From the cell containing the given text, extract its center point as [x, y] coordinate. 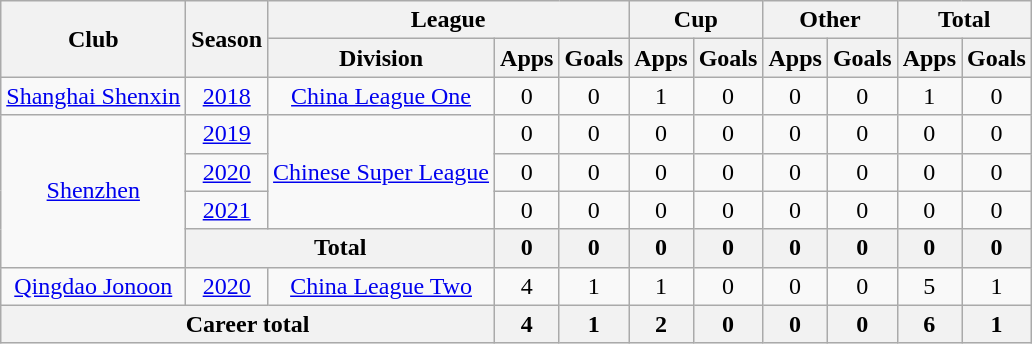
6 [929, 324]
China League Two [382, 286]
Cup [696, 20]
League [448, 20]
Division [382, 58]
Qingdao Jonoon [94, 286]
2018 [227, 96]
2021 [227, 210]
2 [661, 324]
Career total [248, 324]
Club [94, 39]
Shanghai Shenxin [94, 96]
5 [929, 286]
Other [830, 20]
China League One [382, 96]
Chinese Super League [382, 172]
Season [227, 39]
2019 [227, 134]
Shenzhen [94, 191]
